Detect which cell encompasses the target text, then output its [X, Y] center coordinate. 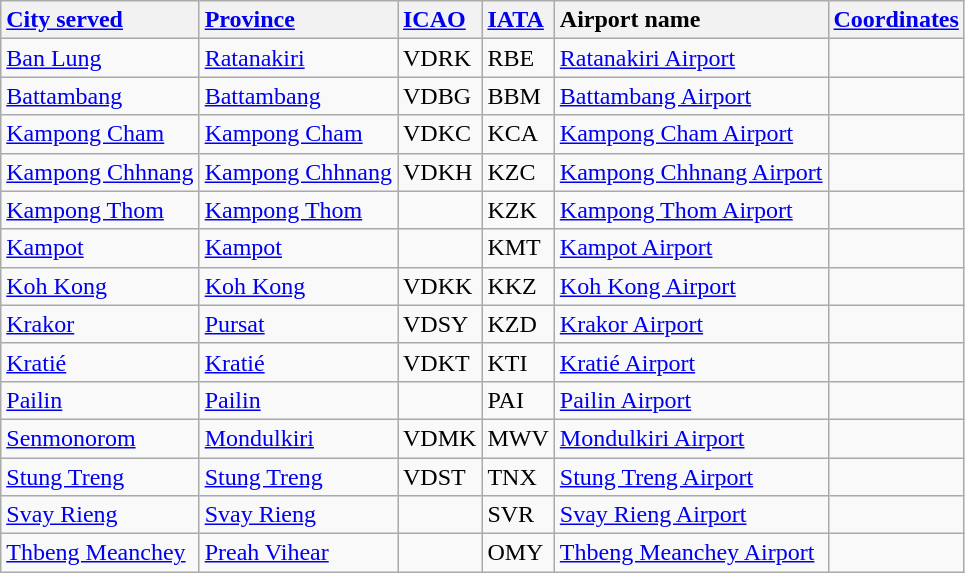
VDKH [440, 172]
VDRK [440, 58]
SVR [518, 515]
Kampot Airport [691, 248]
Thbeng Meanchey [100, 553]
KZC [518, 172]
Krakor Airport [691, 324]
Preah Vihear [298, 553]
VDSY [440, 324]
Stung Treng Airport [691, 477]
City served [100, 20]
Svay Rieng Airport [691, 515]
VDMK [440, 438]
VDST [440, 477]
KKZ [518, 286]
Airport name [691, 20]
Kampong Thom Airport [691, 210]
RBE [518, 58]
OMY [518, 553]
Koh Kong Airport [691, 286]
Senmonorom [100, 438]
Mondulkiri Airport [691, 438]
Province [298, 20]
IATA [518, 20]
PAI [518, 400]
Mondulkiri [298, 438]
Kampong Chhnang Airport [691, 172]
Kampong Cham Airport [691, 134]
Coordinates [896, 20]
KMT [518, 248]
VDBG [440, 96]
TNX [518, 477]
KTI [518, 362]
Thbeng Meanchey Airport [691, 553]
VDKT [440, 362]
Pailin Airport [691, 400]
VDKC [440, 134]
BBM [518, 96]
Ratanakiri Airport [691, 58]
ICAO [440, 20]
Pursat [298, 324]
VDKK [440, 286]
MWV [518, 438]
KZD [518, 324]
KZK [518, 210]
Krakor [100, 324]
Kratié Airport [691, 362]
Ban Lung [100, 58]
Battambang Airport [691, 96]
Ratanakiri [298, 58]
KCA [518, 134]
